Search for the cell housing the specified text and yield its [X, Y] center coordinate. 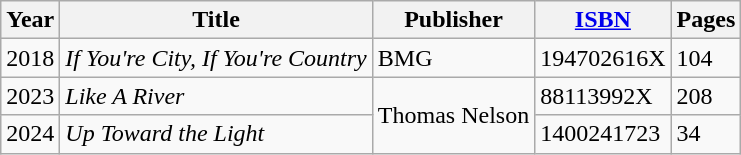
104 [706, 58]
BMG [453, 58]
34 [706, 134]
Thomas Nelson [453, 115]
2023 [30, 96]
208 [706, 96]
Year [30, 20]
Publisher [453, 20]
Pages [706, 20]
2024 [30, 134]
194702616X [603, 58]
Like A River [216, 96]
88113992X [603, 96]
Up Toward the Light [216, 134]
2018 [30, 58]
Title [216, 20]
1400241723 [603, 134]
ISBN [603, 20]
If You're City, If You're Country [216, 58]
